Pinpoint the cell where the given text exists, returning its [x, y] midpoint coordinate. 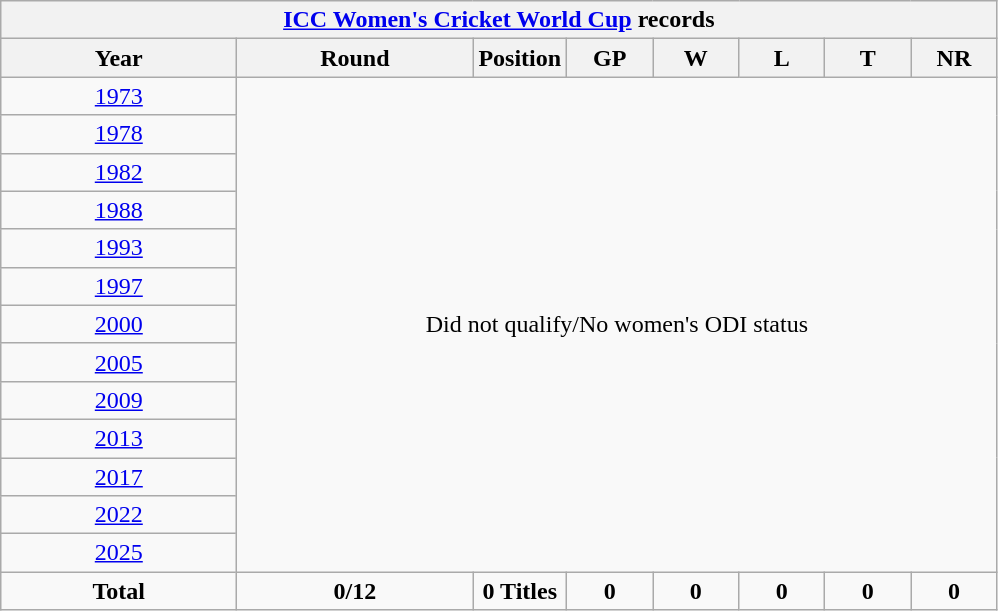
2022 [119, 515]
Position [520, 58]
1993 [119, 248]
2009 [119, 400]
2013 [119, 438]
1982 [119, 172]
2005 [119, 362]
L [782, 58]
1978 [119, 134]
T [868, 58]
2017 [119, 477]
Total [119, 591]
0/12 [355, 591]
2000 [119, 324]
1973 [119, 96]
NR [954, 58]
GP [610, 58]
1988 [119, 210]
Round [355, 58]
1997 [119, 286]
2025 [119, 553]
Year [119, 58]
Did not qualify/No women's ODI status [617, 324]
W [696, 58]
0 Titles [520, 591]
ICC Women's Cricket World Cup records [499, 20]
